Scan for the cell matching the given text and deliver its [X, Y] coordinate at center. 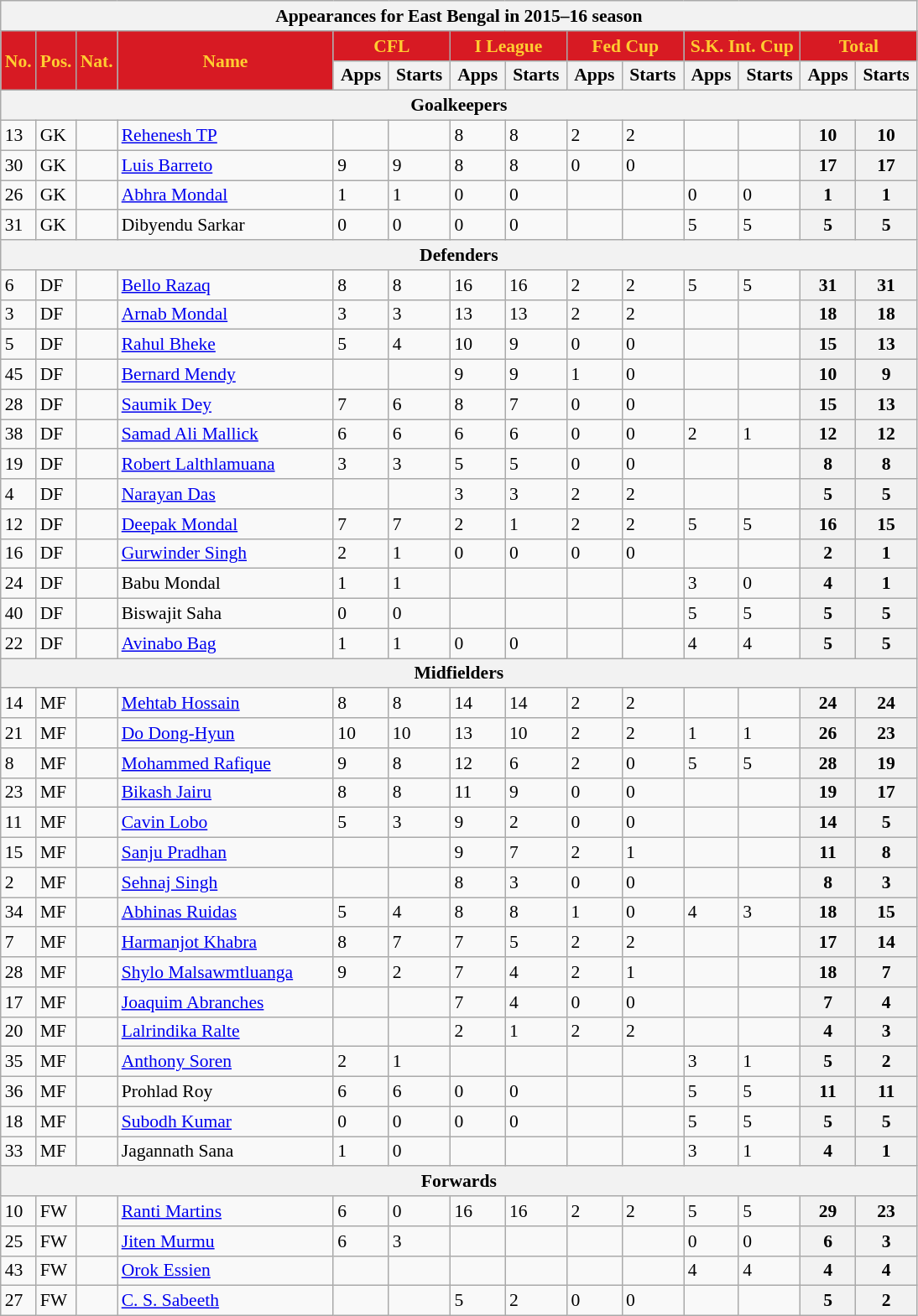
Prohlad Roy [226, 1092]
Pos. [56, 60]
Forwards [459, 1182]
Joaquim Abranches [226, 1002]
S.K. Int. Cup [742, 46]
Lalrindika Ralte [226, 1032]
20 [18, 1032]
21 [18, 733]
Name [226, 60]
Abhinas Ruidas [226, 913]
Bikash Jairu [226, 793]
Bernard Mendy [226, 375]
Appearances for East Bengal in 2015–16 season [459, 16]
Bello Razaq [226, 285]
Mehtab Hossain [226, 704]
Anthony Soren [226, 1062]
Defenders [459, 255]
Ranti Martins [226, 1211]
No. [18, 60]
Shylo Malsawmtluanga [226, 972]
Narayan Das [226, 494]
Sehnaj Singh [226, 882]
Samad Ali Mallick [226, 434]
36 [18, 1092]
40 [18, 614]
35 [18, 1062]
Nat. [97, 60]
Subodh Kumar [226, 1121]
22 [18, 643]
Midfielders [459, 674]
Gurwinder Singh [226, 554]
33 [18, 1152]
Rahul Bheke [226, 345]
45 [18, 375]
C. S. Sabeeth [226, 1301]
Robert Lalthlamuana [226, 465]
Orok Essien [226, 1271]
Do Dong-Hyun [226, 733]
27 [18, 1301]
Rehenesh TP [226, 136]
Harmanjot Khabra [226, 943]
Jiten Murmu [226, 1241]
Dibyendu Sarkar [226, 226]
Cavin Lobo [226, 823]
25 [18, 1241]
Biswajit Saha [226, 614]
Goalkeepers [459, 106]
Avinabo Bag [226, 643]
30 [18, 165]
Luis Barreto [226, 165]
Total [859, 46]
Sanju Pradhan [226, 853]
Babu Mondal [226, 584]
Deepak Mondal [226, 524]
Fed Cup [626, 46]
Saumik Dey [226, 404]
Jagannath Sana [226, 1152]
29 [828, 1211]
34 [18, 913]
I League [509, 46]
CFL [391, 46]
43 [18, 1271]
38 [18, 434]
Arnab Mondal [226, 315]
Mohammed Rafique [226, 763]
Abhra Mondal [226, 195]
